Scan for the cell matching the given text and deliver its [x, y] coordinate at center. 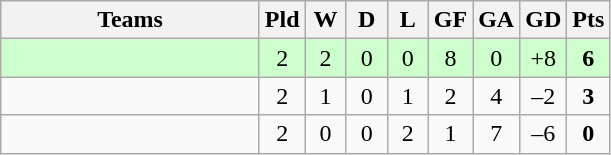
Pld [282, 20]
GF [450, 20]
8 [450, 58]
7 [496, 134]
Teams [130, 20]
L [408, 20]
–6 [544, 134]
W [326, 20]
GA [496, 20]
GD [544, 20]
–2 [544, 96]
+8 [544, 58]
D [366, 20]
3 [588, 96]
4 [496, 96]
Pts [588, 20]
6 [588, 58]
